Return (x, y) of the center of cell containing provided text 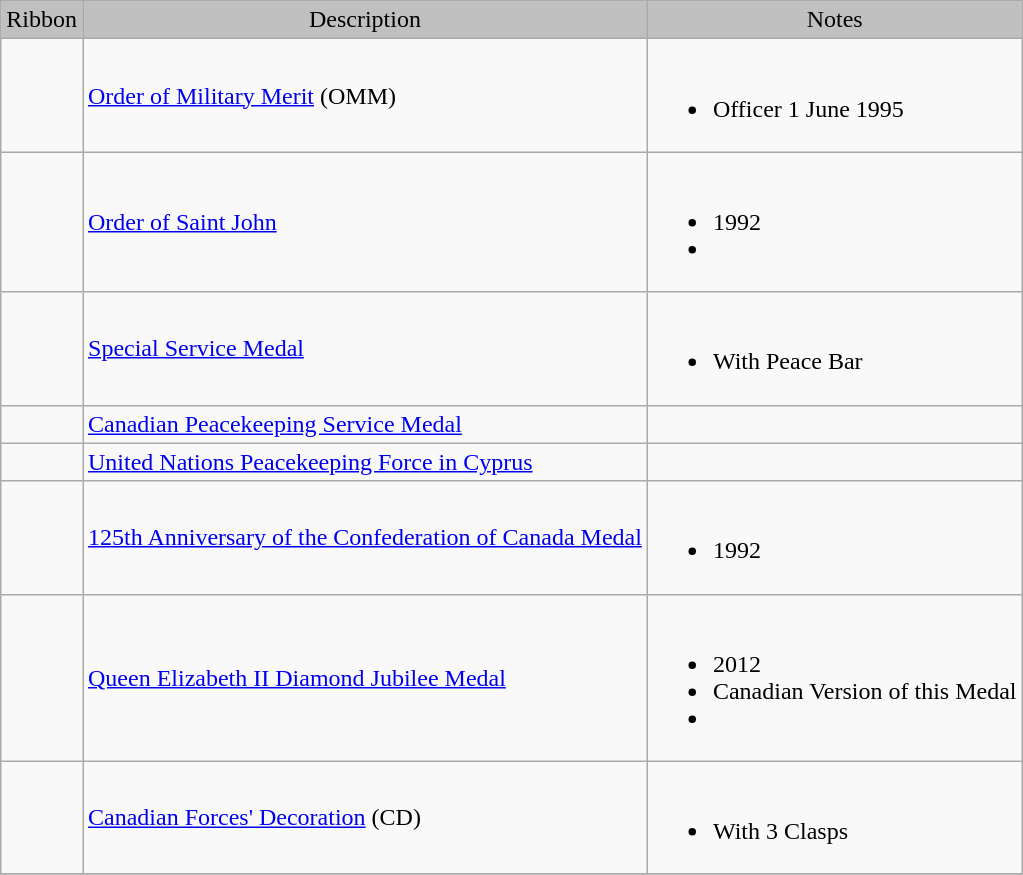
Officer 1 June 1995 (834, 96)
Canadian Forces' Decoration (CD) (364, 818)
With Peace Bar (834, 348)
Ribbon (42, 20)
United Nations Peacekeeping Force in Cyprus (364, 462)
Order of Saint John (364, 222)
Notes (834, 20)
2012Canadian Version of this Medal (834, 678)
Special Service Medal (364, 348)
Order of Military Merit (OMM) (364, 96)
Description (364, 20)
Queen Elizabeth II Diamond Jubilee Medal (364, 678)
125th Anniversary of the Confederation of Canada Medal (364, 538)
Canadian Peacekeeping Service Medal (364, 424)
With 3 Clasps (834, 818)
